Locate the cell with the specified text and output its (X, Y) center coordinate. 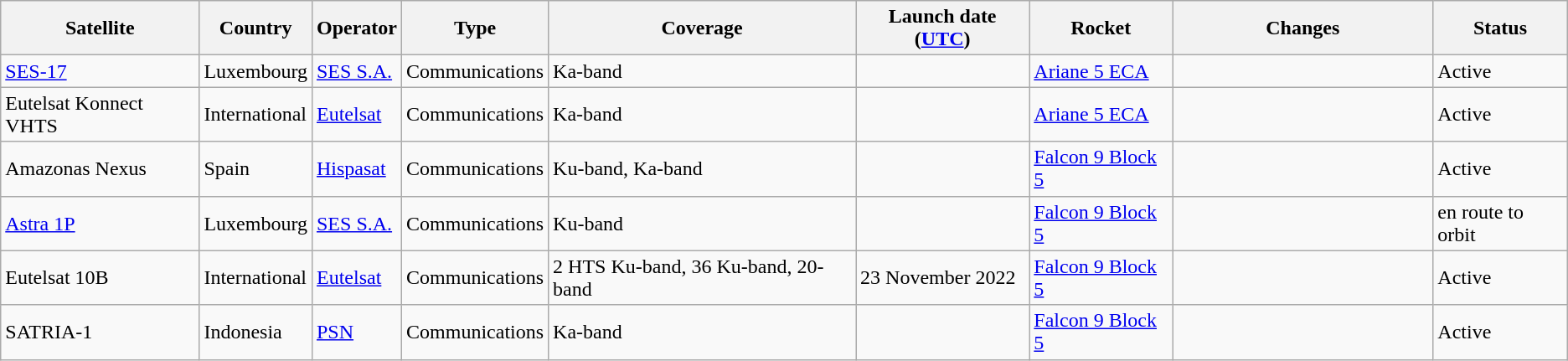
23 November 2022 (943, 278)
Type (476, 28)
Changes (1303, 28)
Launch date (UTC) (943, 28)
Hispasat (357, 169)
Astra 1P (101, 223)
Ku-band (702, 223)
2 HTS Ku-band, 36 Ku-band, 20-band (702, 278)
Operator (357, 28)
Spain (256, 169)
Eutelsat 10B (101, 278)
en route to orbit (1500, 223)
Rocket (1101, 28)
Coverage (702, 28)
SES-17 (101, 71)
Eutelsat Konnect VHTS (101, 114)
Amazonas Nexus (101, 169)
Indonesia (256, 332)
Country (256, 28)
Status (1500, 28)
SATRIA-1 (101, 332)
PSN (357, 332)
Satellite (101, 28)
Ku-band, Ka-band (702, 169)
